Find where the given text appears and provide that cell's center as [X, Y] coordinate. 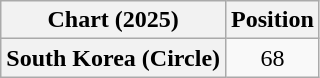
South Korea (Circle) [114, 58]
68 [273, 58]
Chart (2025) [114, 20]
Position [273, 20]
